Return the [x, y] coordinate for the center point of the cell that contains the specified text.  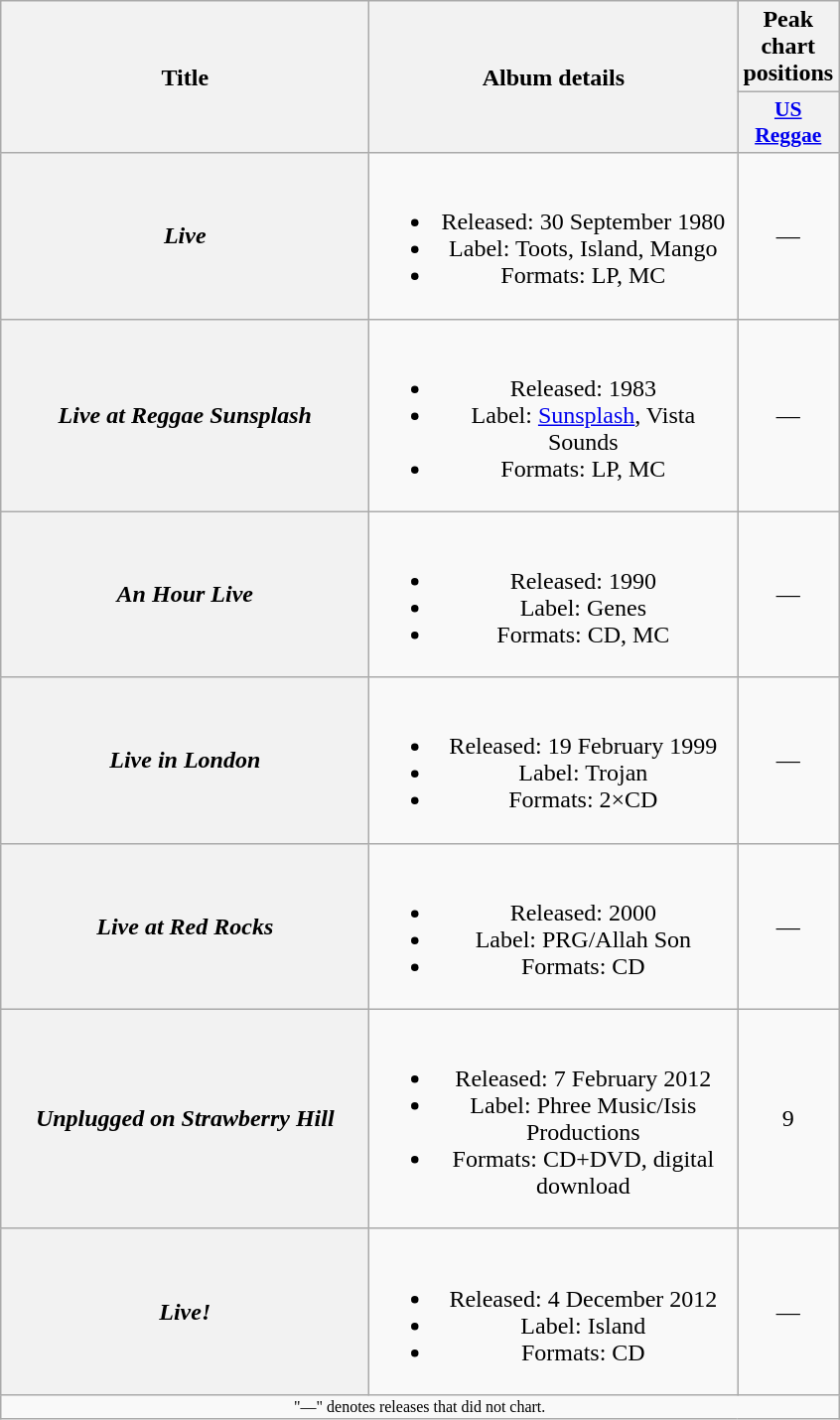
US Reggae [788, 123]
9 [788, 1118]
Live at Reggae Sunsplash [185, 415]
Released: 1983Label: Sunsplash, Vista SoundsFormats: LP, MC [554, 415]
Live in London [185, 761]
Released: 30 September 1980Label: Toots, Island, MangoFormats: LP, MC [554, 236]
Live! [185, 1311]
Released: 4 December 2012Label: IslandFormats: CD [554, 1311]
"—" denotes releases that did not chart. [420, 1406]
Unplugged on Strawberry Hill [185, 1118]
Released: 2000Label: PRG/Allah SonFormats: CD [554, 925]
An Hour Live [185, 594]
Live [185, 236]
Album details [554, 77]
Title [185, 77]
Released: 7 February 2012Label: Phree Music/Isis ProductionsFormats: CD+DVD, digital download [554, 1118]
Released: 1990Label: GenesFormats: CD, MC [554, 594]
Live at Red Rocks [185, 925]
Released: 19 February 1999Label: TrojanFormats: 2×CD [554, 761]
Peak chart positions [788, 47]
